Return [x, y] of the center of cell containing provided text 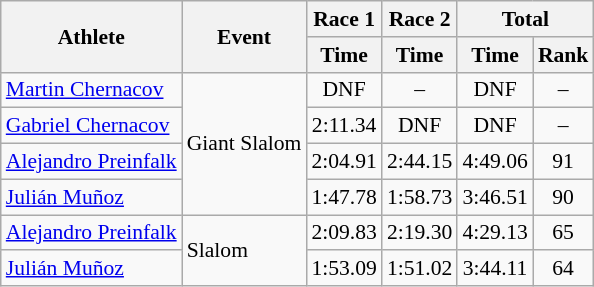
2:19.30 [420, 233]
4:29.13 [494, 233]
Race 2 [420, 19]
64 [564, 269]
3:46.51 [494, 197]
65 [564, 233]
90 [564, 197]
Athlete [92, 36]
2:44.15 [420, 162]
Event [244, 36]
Gabriel Chernacov [92, 126]
1:53.09 [344, 269]
1:51.02 [420, 269]
Slalom [244, 250]
1:47.78 [344, 197]
3:44.11 [494, 269]
Giant Slalom [244, 143]
2:11.34 [344, 126]
1:58.73 [420, 197]
91 [564, 162]
2:04.91 [344, 162]
Rank [564, 55]
4:49.06 [494, 162]
Race 1 [344, 19]
Total [525, 19]
Martin Chernacov [92, 90]
2:09.83 [344, 233]
